From the cell containing the given text, extract its center point as [X, Y] coordinate. 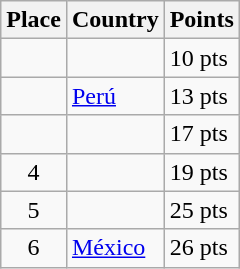
10 pts [202, 58]
Points [202, 20]
Country [115, 20]
4 [34, 172]
26 pts [202, 248]
17 pts [202, 134]
Place [34, 20]
13 pts [202, 96]
México [115, 248]
19 pts [202, 172]
5 [34, 210]
25 pts [202, 210]
Perú [115, 96]
6 [34, 248]
